Provide the (X, Y) coordinate of the cell's center where the given text is located.  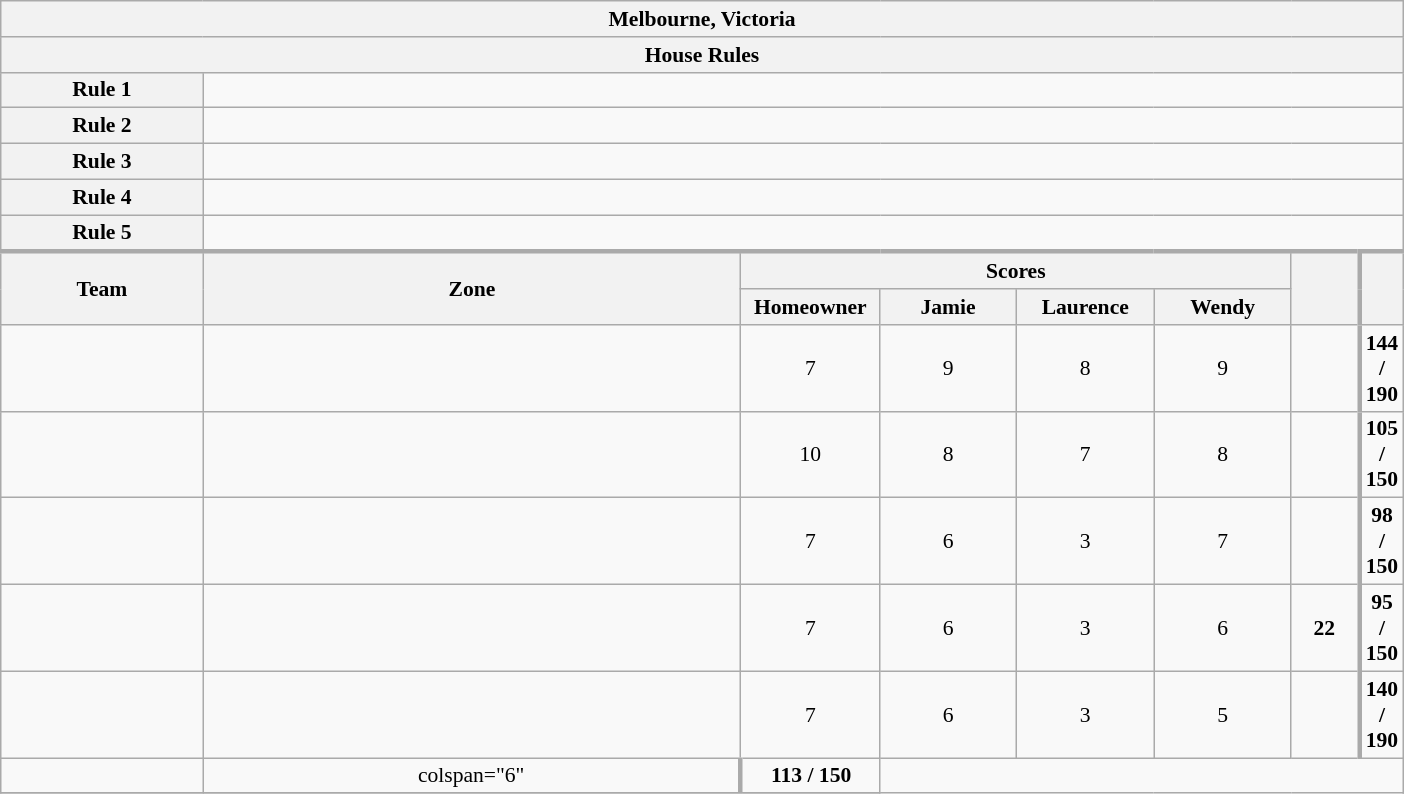
144 / 190 (1381, 368)
Homeowner (810, 307)
Zone (472, 288)
98 / 150 (1381, 542)
Team (102, 288)
10 (810, 454)
Jamie (948, 307)
5 (1222, 714)
Rule 1 (102, 90)
113 / 150 (810, 776)
Rule 5 (102, 234)
Rule 4 (102, 197)
Rule 2 (102, 126)
95 / 150 (1381, 628)
Rule 3 (102, 162)
Melbourne, Victoria (702, 19)
140 / 190 (1381, 714)
Scores (1016, 270)
Wendy (1222, 307)
22 (1325, 628)
Laurence (1085, 307)
105 / 150 (1381, 454)
colspan="6" (472, 776)
House Rules (702, 55)
